Return the [X, Y] coordinate for the center point of the cell that contains the specified text.  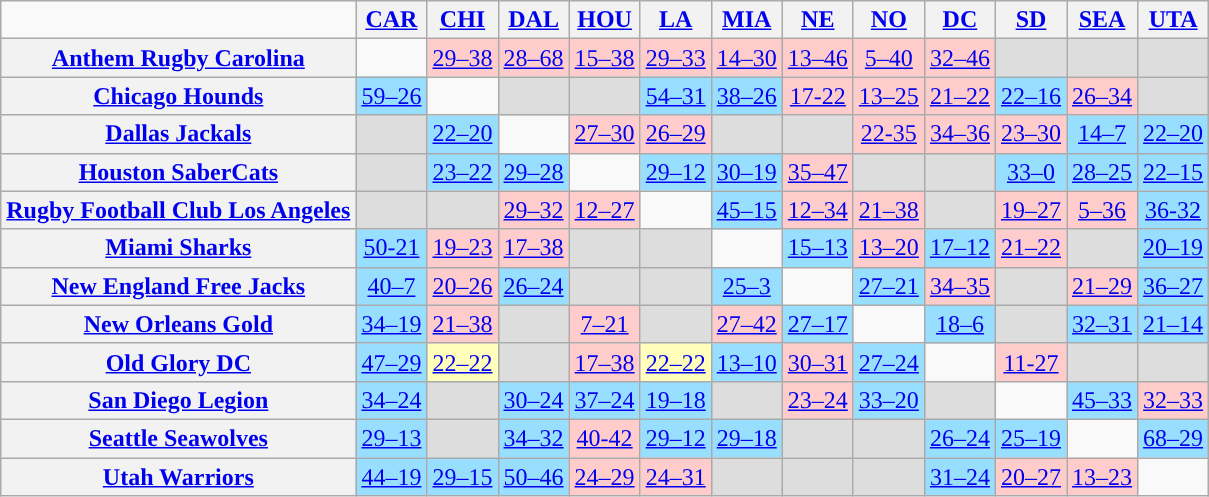
29–15 [462, 477]
25–3 [746, 286]
7–21 [604, 324]
40–7 [392, 286]
19–18 [676, 400]
32–46 [960, 58]
44–19 [392, 477]
13–46 [818, 58]
18–6 [960, 324]
27–30 [604, 134]
28–68 [534, 58]
38–26 [746, 96]
26–34 [1102, 96]
Anthem Rugby Carolina [178, 58]
36–27 [1174, 286]
Utah Warriors [178, 477]
29–33 [676, 58]
17-22 [818, 96]
33–0 [1030, 172]
Rugby Football Club Los Angeles [178, 210]
29–32 [534, 210]
68–29 [1174, 438]
Chicago Hounds [178, 96]
23–24 [818, 400]
19–23 [462, 248]
21–29 [1102, 286]
New Orleans Gold [178, 324]
13–23 [1102, 477]
25–19 [1030, 438]
UTA [1174, 20]
27–17 [818, 324]
NO [888, 20]
34–32 [534, 438]
29–18 [746, 438]
HOU [604, 20]
27–21 [888, 286]
28–25 [1102, 172]
CHI [462, 20]
15–38 [604, 58]
DC [960, 20]
33–20 [888, 400]
15–13 [818, 248]
Old Glory DC [178, 362]
47–29 [392, 362]
22–16 [1030, 96]
23–22 [462, 172]
34–24 [392, 400]
14–7 [1102, 134]
36-32 [1174, 210]
35–47 [818, 172]
37–24 [604, 400]
11-27 [1030, 362]
12–27 [604, 210]
30–31 [818, 362]
SD [1030, 20]
14–30 [746, 58]
21–14 [1174, 324]
5–36 [1102, 210]
26–29 [676, 134]
31–24 [960, 477]
32–33 [1174, 400]
27–24 [888, 362]
MIA [746, 20]
20–19 [1174, 248]
20–26 [462, 286]
19–27 [1030, 210]
San Diego Legion [178, 400]
New England Free Jacks [178, 286]
59–26 [392, 96]
DAL [534, 20]
32–31 [1102, 324]
Houston SaberCats [178, 172]
13–10 [746, 362]
13–20 [888, 248]
34–19 [392, 324]
22-35 [888, 134]
Miami Sharks [178, 248]
20–27 [1030, 477]
23–30 [1030, 134]
34–35 [960, 286]
LA [676, 20]
5–40 [888, 58]
24–29 [604, 477]
45–15 [746, 210]
24–31 [676, 477]
30–19 [746, 172]
CAR [392, 20]
29–38 [462, 58]
29–13 [392, 438]
22–15 [1174, 172]
50–46 [534, 477]
54–31 [676, 96]
Dallas Jackals [178, 134]
NE [818, 20]
45–33 [1102, 400]
12–34 [818, 210]
17–12 [960, 248]
Seattle Seawolves [178, 438]
29–28 [534, 172]
50-21 [392, 248]
13–25 [888, 96]
27–42 [746, 324]
SEA [1102, 20]
34–36 [960, 134]
40-42 [604, 438]
30–24 [534, 400]
